Return the (x, y) coordinate for the center point of the cell that contains the specified text.  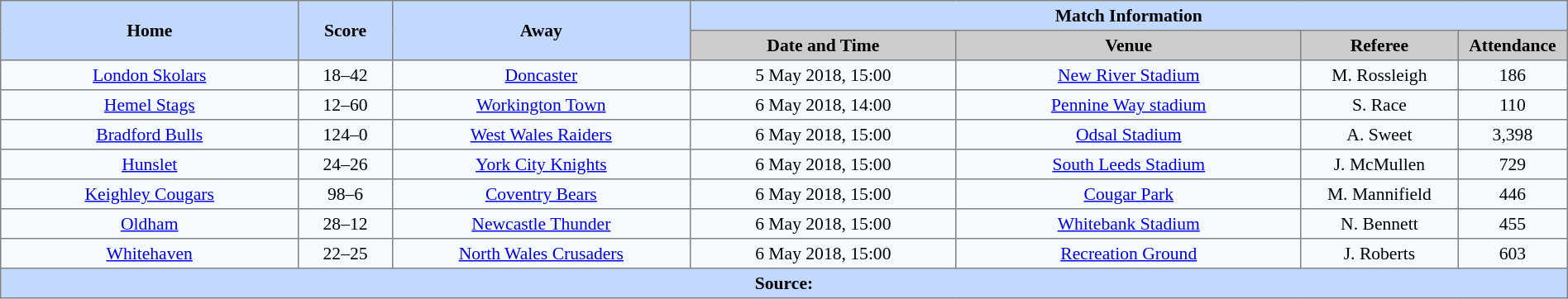
South Leeds Stadium (1128, 164)
Whitebank Stadium (1128, 224)
603 (1513, 254)
729 (1513, 164)
Score (346, 31)
New River Stadium (1128, 75)
24–26 (346, 164)
Keighley Cougars (150, 194)
London Skolars (150, 75)
18–42 (346, 75)
Away (541, 31)
J. McMullen (1379, 164)
Newcastle Thunder (541, 224)
Source: (784, 283)
Hemel Stags (150, 105)
12–60 (346, 105)
28–12 (346, 224)
6 May 2018, 14:00 (823, 105)
110 (1513, 105)
Home (150, 31)
Referee (1379, 45)
Date and Time (823, 45)
124–0 (346, 135)
455 (1513, 224)
Attendance (1513, 45)
York City Knights (541, 164)
Hunslet (150, 164)
186 (1513, 75)
M. Rossleigh (1379, 75)
5 May 2018, 15:00 (823, 75)
Odsal Stadium (1128, 135)
Bradford Bulls (150, 135)
West Wales Raiders (541, 135)
North Wales Crusaders (541, 254)
22–25 (346, 254)
98–6 (346, 194)
Whitehaven (150, 254)
Venue (1128, 45)
M. Mannifield (1379, 194)
A. Sweet (1379, 135)
Coventry Bears (541, 194)
Cougar Park (1128, 194)
Doncaster (541, 75)
3,398 (1513, 135)
J. Roberts (1379, 254)
N. Bennett (1379, 224)
Match Information (1128, 16)
Oldham (150, 224)
Workington Town (541, 105)
446 (1513, 194)
Pennine Way stadium (1128, 105)
Recreation Ground (1128, 254)
S. Race (1379, 105)
